Return the (x, y) coordinate for the center point of the cell that contains the specified text.  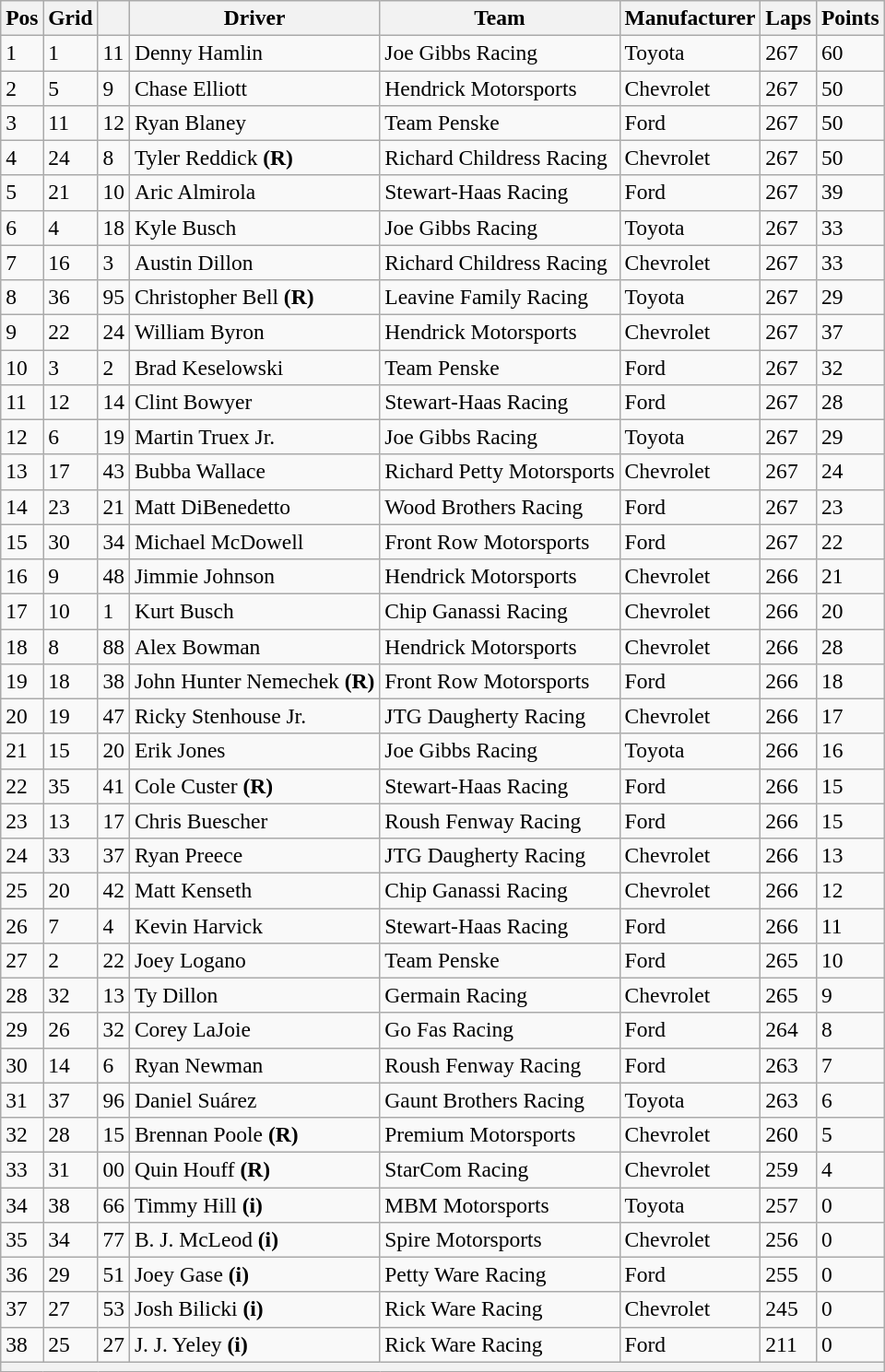
Martin Truex Jr. (254, 437)
Christopher Bell (R) (254, 297)
43 (113, 472)
Corey LaJoie (254, 1030)
Clint Bowyer (254, 402)
Premium Motorsports (500, 1134)
Wood Brothers Racing (500, 507)
Matt DiBenedetto (254, 507)
88 (113, 646)
Erik Jones (254, 751)
Chris Buescher (254, 821)
B. J. McLeod (i) (254, 1239)
Bubba Wallace (254, 472)
William Byron (254, 332)
Team (500, 18)
47 (113, 716)
96 (113, 1100)
77 (113, 1239)
Kurt Busch (254, 611)
Michael McDowell (254, 542)
Brennan Poole (R) (254, 1134)
MBM Motorsports (500, 1204)
Grid (70, 18)
Cole Custer (R) (254, 786)
Ryan Blaney (254, 123)
Laps (789, 18)
Petty Ware Racing (500, 1274)
256 (789, 1239)
Josh Bilicki (i) (254, 1309)
259 (789, 1169)
Leavine Family Racing (500, 297)
John Hunter Nemechek (R) (254, 681)
Kyle Busch (254, 228)
Matt Kenseth (254, 890)
Ty Dillon (254, 995)
Richard Petty Motorsports (500, 472)
Kevin Harvick (254, 925)
Chase Elliott (254, 88)
51 (113, 1274)
Ryan Preece (254, 855)
Ricky Stenhouse Jr. (254, 716)
42 (113, 890)
StarCom Racing (500, 1169)
00 (113, 1169)
Timmy Hill (i) (254, 1204)
Pos (22, 18)
60 (850, 53)
Points (850, 18)
39 (850, 193)
48 (113, 576)
257 (789, 1204)
Alex Bowman (254, 646)
Ryan Newman (254, 1065)
Spire Motorsports (500, 1239)
Gaunt Brothers Racing (500, 1100)
Daniel Suárez (254, 1100)
Germain Racing (500, 995)
Denny Hamlin (254, 53)
Manufacturer (690, 18)
245 (789, 1309)
J. J. Yeley (i) (254, 1344)
53 (113, 1309)
211 (789, 1344)
Joey Gase (i) (254, 1274)
66 (113, 1204)
Go Fas Racing (500, 1030)
95 (113, 297)
260 (789, 1134)
Tyler Reddick (R) (254, 158)
Austin Dillon (254, 263)
Aric Almirola (254, 193)
Jimmie Johnson (254, 576)
Quin Houff (R) (254, 1169)
41 (113, 786)
Driver (254, 18)
255 (789, 1274)
Brad Keselowski (254, 367)
264 (789, 1030)
Joey Logano (254, 960)
